Locate the cell with the specified text and output its (x, y) center coordinate. 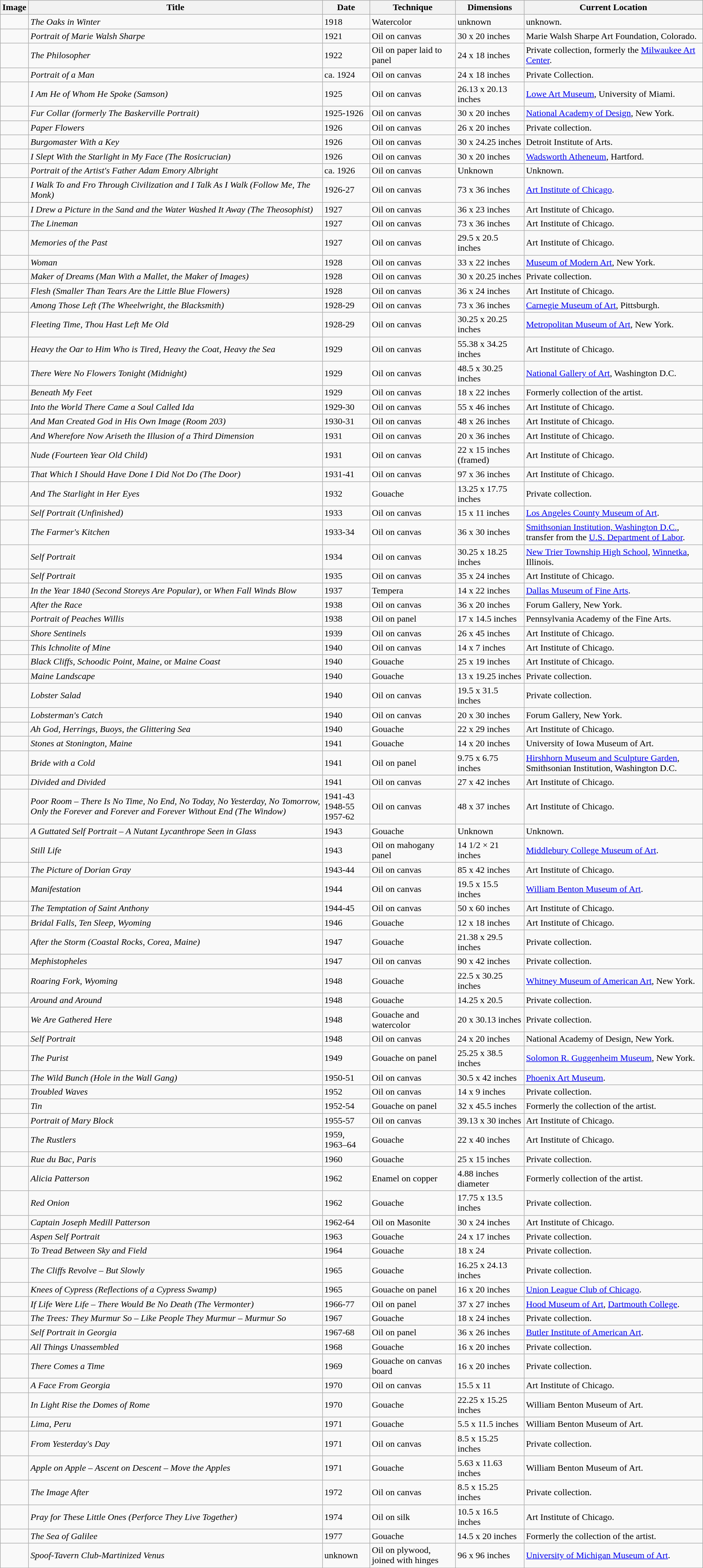
Oil on Masonite (413, 1222)
26 x 20 inches (490, 128)
Watercolor (413, 22)
Hirshhorn Museum and Sculpture Garden, Smithsonian Institution, Washington D.C. (613, 763)
To Tread Between Sky and Field (176, 1251)
90 x 42 inches (490, 961)
1949 (346, 1058)
1968 (346, 1347)
This Ichnolite of Mine (176, 648)
Gouache on canvas board (413, 1366)
17.75 x 13.5 inches (490, 1203)
9.75 x 6.75 inches (490, 763)
Pray for These Little Ones (Perforce They Live Together) (176, 1517)
Portrait of Peaches Willis (176, 619)
In the Year 1840 (Second Storeys Are Popular), or When Fall Winds Blow (176, 590)
30 x 20.25 inches (490, 277)
1922 (346, 56)
1966-77 (346, 1304)
1955-57 (346, 1121)
Paper Flowers (176, 128)
96 x 96 inches (490, 1556)
Roaring Fork, Wyoming (176, 981)
14 1/2 × 21 inches (490, 851)
1944-45 (346, 908)
39.13 x 30 inches (490, 1121)
1918 (346, 22)
Rue du Bac, Paris (176, 1159)
33 x 22 inches (490, 262)
1934 (346, 557)
1937 (346, 590)
1977 (346, 1536)
Gouache and watercolor (413, 1020)
Maker of Dreams (Man With a Mallet, the Maker of Images) (176, 277)
There Comes a Time (176, 1366)
22.25 x 15.25 inches (490, 1405)
1925-1926 (346, 113)
National Gallery of Art, Washington D.C. (613, 373)
13.25 x 17.75 inches (490, 493)
30.5 x 42 inches (490, 1078)
Lowe Art Museum, University of Miami. (613, 94)
The Picture of Dorian Gray (176, 870)
Red Onion (176, 1203)
Manifestation (176, 889)
Woman (176, 262)
1967 (346, 1318)
Self Portrait in Georgia (176, 1332)
Wadsworth Atheneum, Hartford. (613, 156)
27 x 42 inches (490, 782)
And Wherefore Now Ariseth the Illusion of a Third Dimension (176, 435)
If Life Were Life – There Would Be No Death (The Vermonter) (176, 1304)
Title (176, 8)
After the Storm (Coastal Rocks, Corea, Maine) (176, 942)
Poor Room – There Is No Time, No End, No Today, No Yesterday, No Tomorrow, Only the Forever and Forever and Forever Without End (The Window) (176, 807)
Portrait of Marie Walsh Sharpe (176, 36)
The Farmer's Kitchen (176, 532)
Dimensions (490, 8)
4.88 inches diameter (490, 1179)
Shore Sentinels (176, 633)
Oil on plywood, joined with hinges (413, 1556)
1962-64 (346, 1222)
10.5 x 16.5 inches (490, 1517)
25.25 x 38.5 inches (490, 1058)
That Which I Should Have Done I Did Not Do (The Door) (176, 474)
A Face From Georgia (176, 1386)
36 x 20 inches (490, 605)
After the Race (176, 605)
25 x 19 inches (490, 662)
15.5 x 11 (490, 1386)
1941-431948-551957-62 (346, 807)
Date (346, 8)
Solomon R. Guggenheim Museum, New York. (613, 1058)
14 x 22 inches (490, 590)
The Philosopher (176, 56)
1967-68 (346, 1332)
1926-27 (346, 190)
Beneath My Feet (176, 393)
I Slept With the Starlight in My Face (The Rosicrucian) (176, 156)
Dallas Museum of Fine Arts. (613, 590)
And Man Created God in His Own Image (Room 203) (176, 421)
26.13 x 20.13 inches (490, 94)
19.5 x 31.5 inches (490, 695)
Detroit Institute of Arts. (613, 142)
Tempera (413, 590)
14 x 9 inches (490, 1092)
Self Portrait (Unfinished) (176, 513)
30.25 x 18.25 inches (490, 557)
Technique (413, 8)
18 x 22 inches (490, 393)
We Are Gathered Here (176, 1020)
Carnegie Museum of Art, Pittsburgh. (613, 305)
Portrait of the Artist's Father Adam Emory Albright (176, 170)
Lobster Salad (176, 695)
Lima, Peru (176, 1424)
18 x 24 inches (490, 1318)
22 x 40 inches (490, 1140)
The Temptation of Saint Anthony (176, 908)
1932 (346, 493)
Whitney Museum of American Art, New York. (613, 981)
Mephistopheles (176, 961)
1959, 1963–64 (346, 1140)
26 x 45 inches (490, 633)
17 x 14.5 inches (490, 619)
Middlebury College Museum of Art. (613, 851)
36 x 26 inches (490, 1332)
5.5 x 11.5 inches (490, 1424)
22 x 29 inches (490, 729)
Oil on mahogany panel (413, 851)
Still Life (176, 851)
Private collection, formerly the Milwaukee Art Center. (613, 56)
1963 (346, 1237)
20 x 36 inches (490, 435)
1943-44 (346, 870)
97 x 36 inches (490, 474)
Current Location (613, 8)
The Cliffs Revolve – But Slowly (176, 1270)
In Light Rise the Domes of Rome (176, 1405)
21.38 x 29.5 inches (490, 942)
The Sea of Galilee (176, 1536)
Private Collection. (613, 75)
Aspen Self Portrait (176, 1237)
A Guttated Self Portrait – A Nutant Lycanthrope Seen in Glass (176, 831)
24 x 17 inches (490, 1237)
37 x 27 inches (490, 1304)
Portrait of a Man (176, 75)
1939 (346, 633)
And The Starlight in Her Eyes (176, 493)
1972 (346, 1493)
Enamel on copper (413, 1179)
Oil on paper laid to panel (413, 56)
Pennsylvania Academy of the Fine Arts. (613, 619)
22 x 15 inches (framed) (490, 455)
Spoof-Tavern Club-Martinized Venus (176, 1556)
The Lineman (176, 224)
Divided and Divided (176, 782)
48 x 37 inches (490, 807)
30.25 x 20.25 inches (490, 324)
Memories of the Past (176, 243)
14.25 x 20.5 (490, 1000)
1921 (346, 36)
Into the World There Came a Soul Called Ida (176, 407)
Tin (176, 1106)
There Were No Flowers Tonight (Midnight) (176, 373)
Image (14, 8)
35 x 24 inches (490, 576)
25 x 15 inches (490, 1159)
1952 (346, 1092)
48.5 x 30.25 inches (490, 373)
36 x 24 inches (490, 291)
55 x 46 inches (490, 407)
1929-30 (346, 407)
12 x 18 inches (490, 923)
Oil on silk (413, 1517)
1944 (346, 889)
University of Michigan Museum of Art. (613, 1556)
The Oaks in Winter (176, 22)
The Trees: They Murmur So – Like People They Murmur – Murmur So (176, 1318)
unknown. (613, 22)
30 x 24 inches (490, 1222)
Captain Joseph Medill Patterson (176, 1222)
ca. 1924 (346, 75)
Fur Collar (formerly The Baskerville Portrait) (176, 113)
1933-34 (346, 532)
1969 (346, 1366)
Flesh (Smaller Than Tears Are the Little Blue Flowers) (176, 291)
50 x 60 inches (490, 908)
1952-54 (346, 1106)
Apple on Apple – Ascent on Descent – Move the Apples (176, 1468)
Nude (Fourteen Year Old Child) (176, 455)
Alicia Patterson (176, 1179)
1935 (346, 576)
Ah God, Herrings, Buoys, the Glittering Sea (176, 729)
16.25 x 24.13 inches (490, 1270)
Heavy the Oar to Him Who is Tired, Heavy the Coat, Heavy the Sea (176, 349)
Burgomaster With a Key (176, 142)
The Wild Bunch (Hole in the Wall Gang) (176, 1078)
24 x 20 inches (490, 1039)
I Am He of Whom He Spoke (Samson) (176, 94)
Smithsonian Institution, Washington D.C., transfer from the U.S. Department of Labor. (613, 532)
Butler Institute of American Art. (613, 1332)
Phoenix Art Museum. (613, 1078)
Los Angeles County Museum of Art. (613, 513)
Metropolitan Museum of Art, New York. (613, 324)
1931-41 (346, 474)
Bride with a Cold (176, 763)
32 x 45.5 inches (490, 1106)
I Walk To and Fro Through Civilization and I Talk As I Walk (Follow Me, The Monk) (176, 190)
15 x 11 inches (490, 513)
ca. 1926 (346, 170)
Black Cliffs, Schoodic Point, Maine, or Maine Coast (176, 662)
Stones at Stonington, Maine (176, 743)
18 x 24 (490, 1251)
20 x 30.13 inches (490, 1020)
Around and Around (176, 1000)
36 x 30 inches (490, 532)
1950-51 (346, 1078)
1933 (346, 513)
85 x 42 inches (490, 870)
Troubled Waves (176, 1092)
1946 (346, 923)
Among Those Left (The Wheelwright, the Blacksmith) (176, 305)
30 x 24.25 inches (490, 142)
The Image After (176, 1493)
Knees of Cypress (Reflections of a Cypress Swamp) (176, 1289)
I Drew a Picture in the Sand and the Water Washed It Away (The Theosophist) (176, 209)
13 x 19.25 inches (490, 676)
5.63 x 11.63 inches (490, 1468)
20 x 30 inches (490, 715)
14 x 20 inches (490, 743)
14.5 x 20 inches (490, 1536)
14 x 7 inches (490, 648)
1960 (346, 1159)
Fleeting Time, Thou Hast Left Me Old (176, 324)
From Yesterday's Day (176, 1444)
Museum of Modern Art, New York. (613, 262)
University of Iowa Museum of Art. (613, 743)
Portrait of Mary Block (176, 1121)
29.5 x 20.5 inches (490, 243)
New Trier Township High School, Winnetka, Illinois. (613, 557)
55.38 x 34.25 inches (490, 349)
1925 (346, 94)
Union League Club of Chicago. (613, 1289)
Bridal Falls, Ten Sleep, Wyoming (176, 923)
The Purist (176, 1058)
Marie Walsh Sharpe Art Foundation, Colorado. (613, 36)
1964 (346, 1251)
The Rustlers (176, 1140)
Maine Landscape (176, 676)
Lobsterman's Catch (176, 715)
1974 (346, 1517)
19.5 x 15.5 inches (490, 889)
48 x 26 inches (490, 421)
All Things Unassembled (176, 1347)
Hood Museum of Art, Dartmouth College. (613, 1304)
22.5 x 30.25 inches (490, 981)
1930-31 (346, 421)
36 x 23 inches (490, 209)
